Search for the cell housing the specified text and yield its [X, Y] center coordinate. 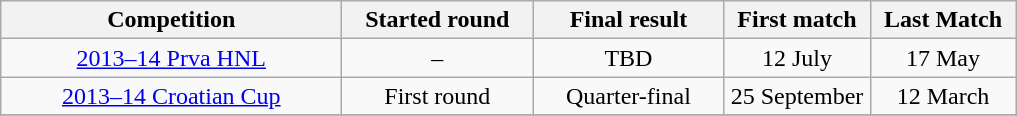
Last Match [943, 20]
25 September [797, 96]
12 March [943, 96]
2013–14 Prva HNL [172, 58]
– [438, 58]
Competition [172, 20]
First round [438, 96]
TBD [628, 58]
First match [797, 20]
12 July [797, 58]
Started round [438, 20]
Final result [628, 20]
17 May [943, 58]
2013–14 Croatian Cup [172, 96]
Quarter-final [628, 96]
